Provide the (X, Y) coordinate of the cell's center where the given text is located.  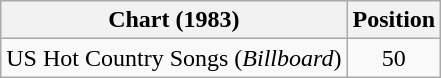
Chart (1983) (174, 20)
Position (394, 20)
US Hot Country Songs (Billboard) (174, 58)
50 (394, 58)
